Output the (x, y) coordinate of the center of the cell containing the given text.  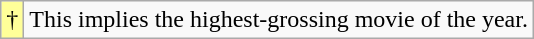
† (12, 20)
This implies the highest-grossing movie of the year. (279, 20)
